Return the [x, y] coordinate for the center point of the cell that contains the specified text.  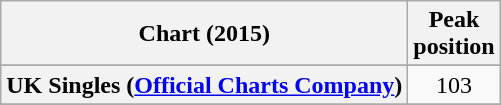
Peak position [454, 34]
UK Singles (Official Charts Company) [204, 85]
Chart (2015) [204, 34]
103 [454, 85]
